Determine the (X, Y) coordinate at the center of the cell enclosing the given text.  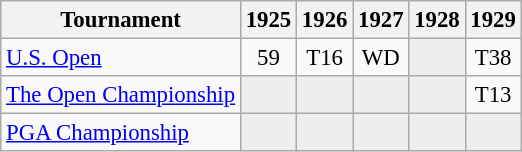
U.S. Open (121, 58)
1927 (381, 20)
1929 (493, 20)
59 (268, 58)
T38 (493, 58)
Tournament (121, 20)
T16 (325, 58)
1928 (437, 20)
1925 (268, 20)
The Open Championship (121, 95)
T13 (493, 95)
1926 (325, 20)
PGA Championship (121, 133)
WD (381, 58)
